Determine the (x, y) coordinate at the center of the cell enclosing the given text.  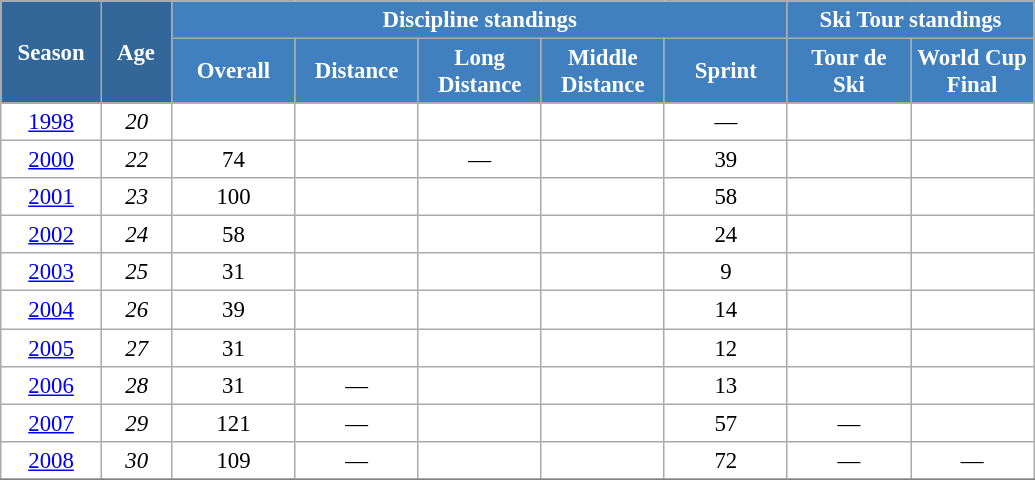
27 (136, 348)
30 (136, 460)
74 (234, 160)
Age (136, 52)
1998 (52, 122)
14 (726, 310)
25 (136, 273)
57 (726, 423)
72 (726, 460)
23 (136, 197)
2004 (52, 310)
100 (234, 197)
2007 (52, 423)
2002 (52, 235)
Long Distance (480, 72)
2005 (52, 348)
28 (136, 385)
Sprint (726, 72)
Middle Distance (602, 72)
Season (52, 52)
29 (136, 423)
Tour deSki (848, 72)
World CupFinal (972, 72)
2006 (52, 385)
20 (136, 122)
12 (726, 348)
109 (234, 460)
2001 (52, 197)
Discipline standings (480, 20)
121 (234, 423)
26 (136, 310)
2003 (52, 273)
2008 (52, 460)
9 (726, 273)
22 (136, 160)
Ski Tour standings (910, 20)
2000 (52, 160)
Overall (234, 72)
13 (726, 385)
Distance (356, 72)
